Pinpoint the cell where the given text exists, returning its (x, y) midpoint coordinate. 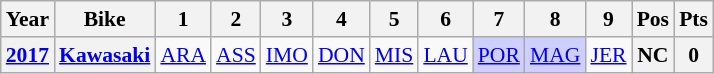
Pts (694, 19)
Kawasaki (104, 55)
Bike (104, 19)
7 (499, 19)
MAG (556, 55)
3 (287, 19)
Year (28, 19)
6 (445, 19)
9 (608, 19)
1 (183, 19)
ARA (183, 55)
4 (342, 19)
POR (499, 55)
IMO (287, 55)
LAU (445, 55)
JER (608, 55)
2017 (28, 55)
NC (654, 55)
ASS (236, 55)
8 (556, 19)
2 (236, 19)
0 (694, 55)
5 (394, 19)
Pos (654, 19)
MIS (394, 55)
DON (342, 55)
